Extract the [x, y] coordinate from the center of the cell holding the provided text.  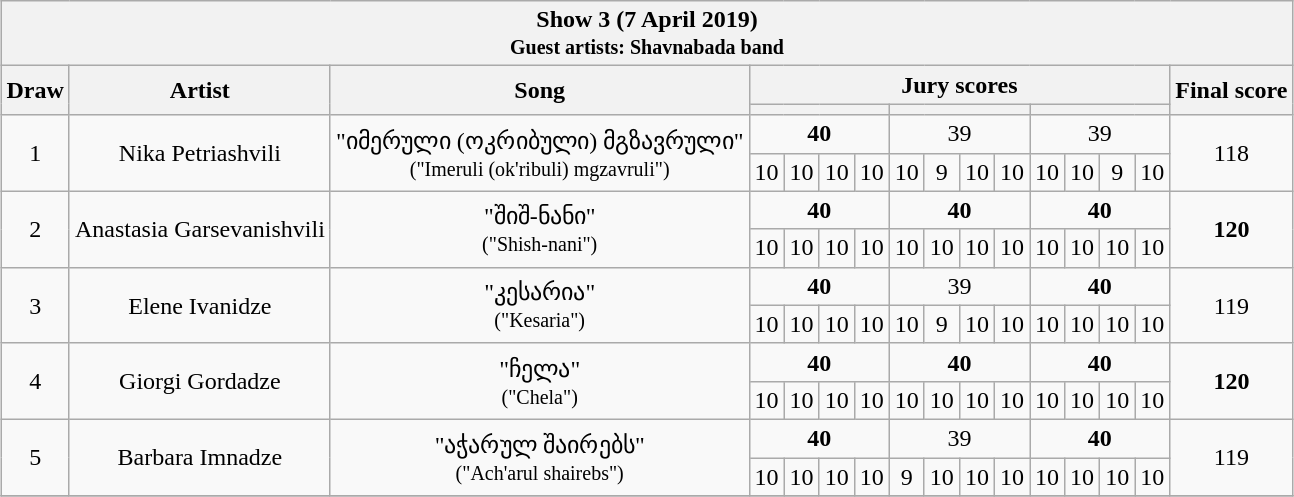
Show 3 (7 April 2019)Guest artists: Shavnabada band [647, 34]
Giorgi Gordadze [200, 381]
Draw [35, 90]
"კესარია"("Kesaria") [540, 305]
"ჩელა"("Chela") [540, 381]
Artist [200, 90]
Jury scores [960, 85]
5 [35, 457]
Barbara Imnadze [200, 457]
2 [35, 229]
1 [35, 153]
4 [35, 381]
Nika Petriashvili [200, 153]
Song [540, 90]
"აჭარულ შაირებს"("Ach'arul shairebs") [540, 457]
3 [35, 305]
Elene Ivanidze [200, 305]
118 [1232, 153]
Anastasia Garsevanishvili [200, 229]
"იმერული (ოკრიბული) მგზავრული"("Imeruli (ok'ribuli) mgzavruli") [540, 153]
"შიშ-ნანი"("Shish-nani") [540, 229]
Final score [1232, 90]
